Determine the (x, y) coordinate at the center of the cell enclosing the given text.  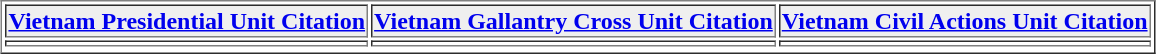
Vietnam Gallantry Cross Unit Citation (574, 20)
Vietnam Presidential Unit Citation (186, 20)
Vietnam Civil Actions Unit Citation (965, 20)
